Pinpoint the cell where the given text exists, returning its [x, y] midpoint coordinate. 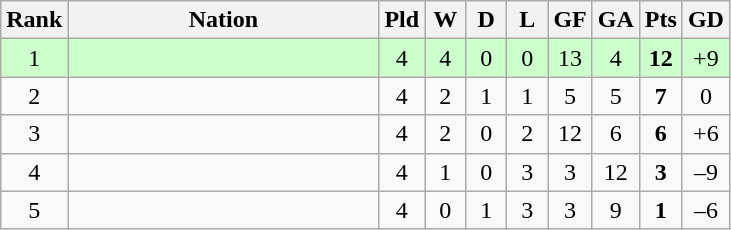
13 [570, 58]
W [446, 20]
Pld [402, 20]
–6 [706, 210]
+9 [706, 58]
9 [616, 210]
D [486, 20]
7 [660, 96]
Rank [34, 20]
Nation [224, 20]
GF [570, 20]
+6 [706, 134]
Pts [660, 20]
–9 [706, 172]
L [528, 20]
GA [616, 20]
GD [706, 20]
